Find where the given text appears and provide that cell's center as [x, y] coordinate. 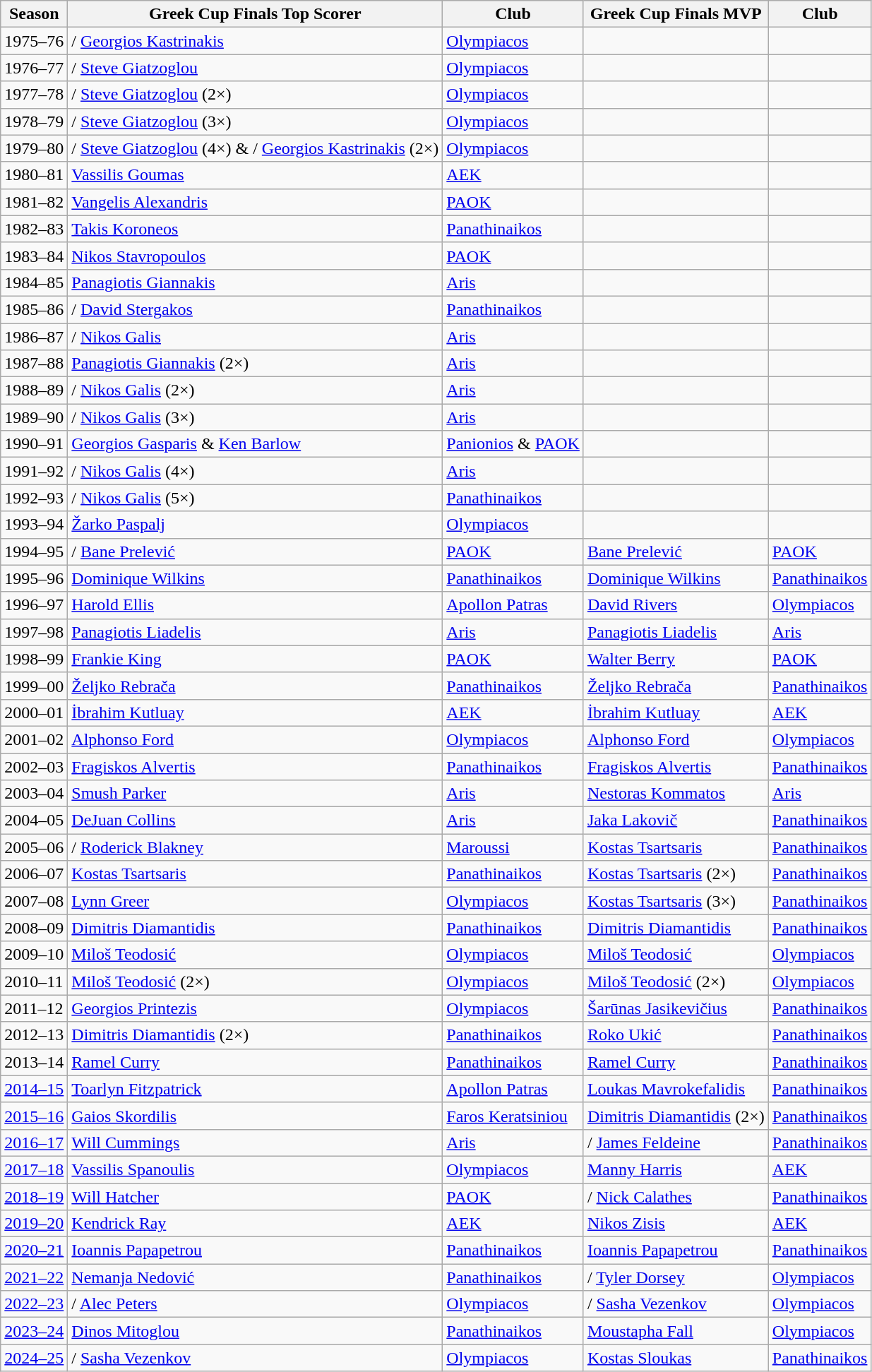
1985–86 [34, 309]
2024–25 [34, 1358]
Faros Keratsiniou [513, 1116]
2009–10 [34, 955]
2007–08 [34, 901]
Walter Berry [676, 659]
2019–20 [34, 1224]
2004–05 [34, 821]
2001–02 [34, 739]
1981–82 [34, 202]
/ Nikos Galis (4×) [256, 471]
2013–14 [34, 1062]
/ Alec Peters [256, 1304]
Žarko Paspalj [256, 525]
Panagiotis Giannakis (2×) [256, 364]
Nikos Stavropoulos [256, 256]
1988–89 [34, 390]
1997–98 [34, 632]
1976–77 [34, 68]
Vangelis Alexandris [256, 202]
1990–91 [34, 444]
1975–76 [34, 41]
1989–90 [34, 417]
Georgios Printezis [256, 1008]
2003–04 [34, 794]
Gaios Skordilis [256, 1116]
1979–80 [34, 148]
1984–85 [34, 282]
Jaka Lakovič [676, 821]
Lynn Greer [256, 901]
1983–84 [34, 256]
/ Nikos Galis [256, 337]
1986–87 [34, 337]
1982–83 [34, 229]
1987–88 [34, 364]
Nikos Zisis [676, 1224]
1996–97 [34, 605]
Panionios & PAOK [513, 444]
/ Nikos Galis (2×) [256, 390]
/ Roderick Blakney [256, 847]
1991–92 [34, 471]
2011–12 [34, 1008]
Will Cummings [256, 1143]
Moustapha Fall [676, 1331]
1994–95 [34, 551]
Will Hatcher [256, 1197]
Kostas Sloukas [676, 1358]
Kendrick Ray [256, 1224]
2005–06 [34, 847]
/ Georgios Kastrinakis [256, 41]
2016–17 [34, 1143]
Roko Ukić [676, 1035]
/ David Stergakos [256, 309]
Loukas Mavrokefalidis [676, 1089]
/ Nikos Galis (5×) [256, 498]
2021–22 [34, 1277]
Harold Ellis [256, 605]
2008–09 [34, 928]
Dinos Mitoglou [256, 1331]
Toarlyn Fitzpatrick [256, 1089]
Smush Parker [256, 794]
2012–13 [34, 1035]
DeJuan Collins [256, 821]
/ Nick Calathes [676, 1197]
/ Nikos Galis (3×) [256, 417]
/ Bane Prelević [256, 551]
1998–99 [34, 659]
Maroussi [513, 847]
1993–94 [34, 525]
/ Steve Giatzoglou [256, 68]
1980–81 [34, 175]
David Rivers [676, 605]
2010–11 [34, 982]
/ Steve Giatzoglou (4×) & / Georgios Kastrinakis (2×) [256, 148]
2017–18 [34, 1169]
2014–15 [34, 1089]
1992–93 [34, 498]
Takis Koroneos [256, 229]
2018–19 [34, 1197]
/ James Feldeine [676, 1143]
Nestoras Kommatos [676, 794]
Bane Prelević [676, 551]
2020–21 [34, 1251]
Vassilis Goumas [256, 175]
Frankie King [256, 659]
Season [34, 14]
Greek Cup Finals MVP [676, 14]
/ Steve Giatzoglou (2×) [256, 95]
Šarūnas Jasikevičius [676, 1008]
Panagiotis Giannakis [256, 282]
Greek Cup Finals Top Scorer [256, 14]
2002–03 [34, 766]
1978–79 [34, 121]
2000–01 [34, 712]
1999–00 [34, 686]
2023–24 [34, 1331]
Kostas Tsartsaris (2×) [676, 874]
Manny Harris [676, 1169]
/ Tyler Dorsey [676, 1277]
1995–96 [34, 578]
Nemanja Nedović [256, 1277]
Kostas Tsartsaris (3×) [676, 901]
2022–23 [34, 1304]
Georgios Gasparis & Ken Barlow [256, 444]
Vassilis Spanoulis [256, 1169]
/ Steve Giatzoglou (3×) [256, 121]
2006–07 [34, 874]
1977–78 [34, 95]
2015–16 [34, 1116]
